Detect which cell encompasses the target text, then output its (X, Y) center coordinate. 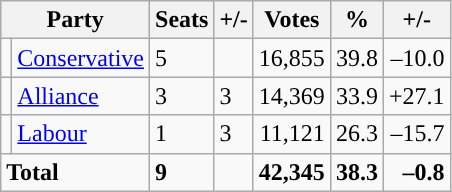
42,345 (292, 172)
Total (76, 172)
38.3 (356, 172)
1 (182, 134)
11,121 (292, 134)
+27.1 (416, 96)
Conservative (81, 58)
26.3 (356, 134)
14,369 (292, 96)
Seats (182, 20)
Votes (292, 20)
5 (182, 58)
39.8 (356, 58)
Labour (81, 134)
–15.7 (416, 134)
–0.8 (416, 172)
Party (76, 20)
16,855 (292, 58)
–10.0 (416, 58)
Alliance (81, 96)
33.9 (356, 96)
9 (182, 172)
% (356, 20)
